From the cell containing the given text, extract its center point as (x, y) coordinate. 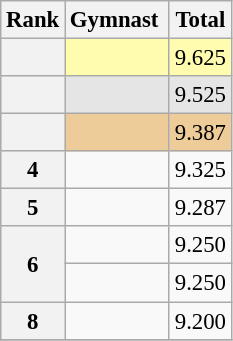
9.325 (200, 170)
9.200 (200, 321)
4 (33, 170)
6 (33, 264)
9.287 (200, 208)
Gymnast (118, 20)
9.525 (200, 95)
5 (33, 208)
Total (200, 20)
9.387 (200, 133)
Rank (33, 20)
9.625 (200, 58)
8 (33, 321)
